Scan for the cell matching the given text and deliver its [X, Y] coordinate at center. 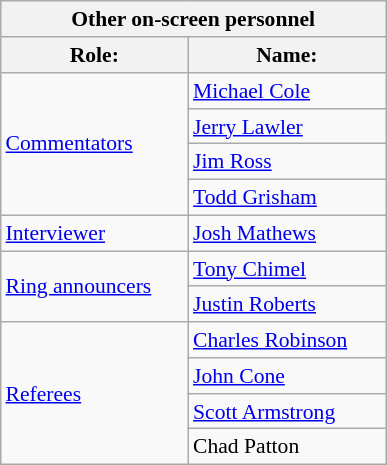
Tony Chimel [287, 269]
Ring announcers [94, 286]
Justin Roberts [287, 304]
Michael Cole [287, 91]
Other on-screen personnel [194, 19]
Charles Robinson [287, 340]
Jerry Lawler [287, 126]
Chad Patton [287, 447]
Jim Ross [287, 162]
Name: [287, 55]
Referees [94, 393]
Role: [94, 55]
Interviewer [94, 233]
Scott Armstrong [287, 411]
Todd Grisham [287, 197]
Josh Mathews [287, 233]
Commentators [94, 144]
John Cone [287, 376]
